Determine the (x, y) coordinate at the center of the cell enclosing the given text.  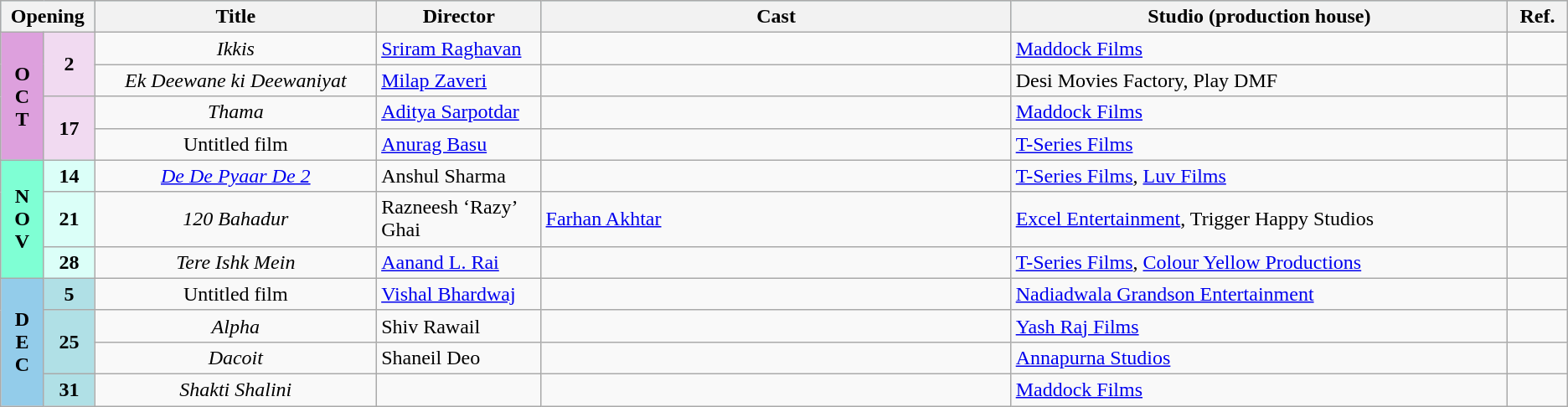
Opening (48, 17)
T-Series Films, Colour Yellow Productions (1259, 262)
120 Bahadur (236, 219)
Title (236, 17)
OCT (22, 96)
Farhan Akhtar (776, 219)
Director (459, 17)
Sriram Raghavan (459, 49)
21 (69, 219)
Yash Raj Films (1259, 326)
NOV (22, 219)
T-Series Films (1259, 144)
Shakti Shalini (236, 389)
Ref. (1538, 17)
Alpha (236, 326)
17 (69, 128)
Dacoit (236, 358)
Aditya Sarpotdar (459, 112)
Shaneil Deo (459, 358)
14 (69, 176)
Nadiadwala Grandson Entertainment (1259, 294)
Ikkis (236, 49)
Anshul Sharma (459, 176)
5 (69, 294)
Excel Entertainment, Trigger Happy Studios (1259, 219)
Tere Ishk Mein (236, 262)
Anurag Basu (459, 144)
2 (69, 64)
T-Series Films, Luv Films (1259, 176)
DEC (22, 342)
Vishal Bhardwaj (459, 294)
Desi Movies Factory, Play DMF (1259, 80)
Milap Zaveri (459, 80)
25 (69, 342)
Shiv Rawail (459, 326)
28 (69, 262)
De De Pyaar De 2 (236, 176)
Aanand L. Rai (459, 262)
Razneesh ‘Razy’ Ghai (459, 219)
Annapurna Studios (1259, 358)
Ek Deewane ki Deewaniyat (236, 80)
Studio (production house) (1259, 17)
Thama (236, 112)
Cast (776, 17)
31 (69, 389)
